From the cell containing the given text, extract its center point as [X, Y] coordinate. 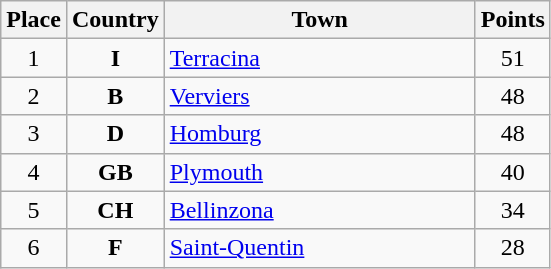
Plymouth [320, 172]
Saint-Quentin [320, 248]
Country [115, 20]
2 [34, 96]
34 [512, 210]
28 [512, 248]
Homburg [320, 134]
Bellinzona [320, 210]
Verviers [320, 96]
CH [115, 210]
B [115, 96]
6 [34, 248]
GB [115, 172]
D [115, 134]
Points [512, 20]
4 [34, 172]
F [115, 248]
I [115, 58]
Place [34, 20]
5 [34, 210]
3 [34, 134]
51 [512, 58]
1 [34, 58]
40 [512, 172]
Town [320, 20]
Terracina [320, 58]
